Determine the (x, y) coordinate at the center of the cell enclosing the given text.  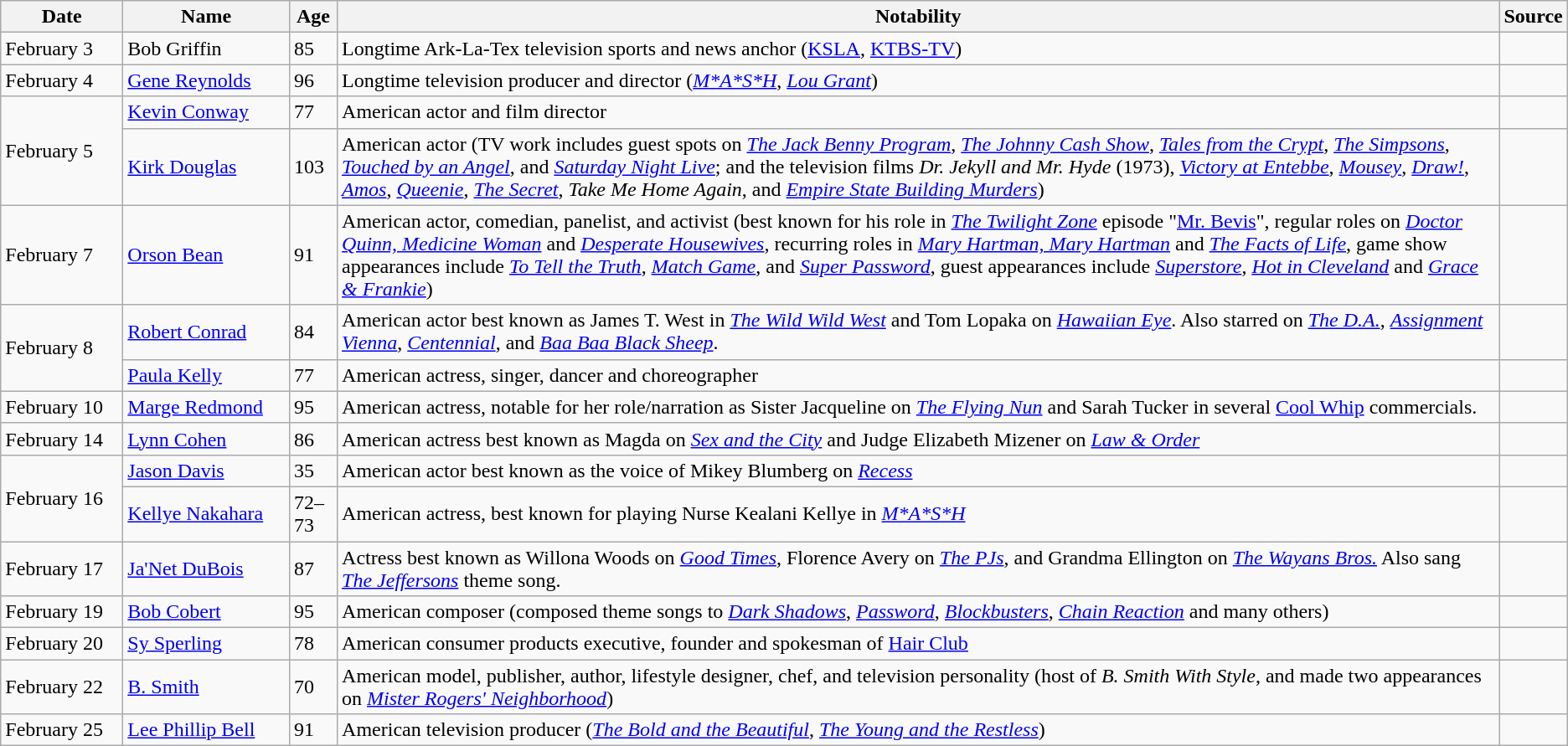
70 (313, 687)
Lee Phillip Bell (206, 730)
Source (1533, 17)
Bob Cobert (206, 612)
96 (313, 80)
B. Smith (206, 687)
Ja'Net DuBois (206, 568)
Paula Kelly (206, 375)
February 17 (62, 568)
American actress, best known for playing Nurse Kealani Kellye in M*A*S*H (918, 514)
February 4 (62, 80)
February 10 (62, 407)
Longtime television producer and director (M*A*S*H, Lou Grant) (918, 80)
American composer (composed theme songs to Dark Shadows, Password, Blockbusters, Chain Reaction and many others) (918, 612)
Orson Bean (206, 255)
February 20 (62, 644)
American actress, singer, dancer and choreographer (918, 375)
85 (313, 49)
72–73 (313, 514)
Lynn Cohen (206, 439)
February 3 (62, 49)
Sy Sperling (206, 644)
35 (313, 471)
February 14 (62, 439)
Gene Reynolds (206, 80)
Name (206, 17)
Kellye Nakahara (206, 514)
78 (313, 644)
Date (62, 17)
Marge Redmond (206, 407)
Robert Conrad (206, 332)
Notability (918, 17)
Jason Davis (206, 471)
February 19 (62, 612)
84 (313, 332)
February 22 (62, 687)
February 7 (62, 255)
Longtime Ark-La-Tex television sports and news anchor (KSLA, KTBS-TV) (918, 49)
Age (313, 17)
Kirk Douglas (206, 167)
86 (313, 439)
February 8 (62, 348)
American actress best known as Magda on Sex and the City and Judge Elizabeth Mizener on Law & Order (918, 439)
February 16 (62, 497)
American actress, notable for her role/narration as Sister Jacqueline on The Flying Nun and Sarah Tucker in several Cool Whip commercials. (918, 407)
February 5 (62, 151)
American actor and film director (918, 112)
American television producer (The Bold and the Beautiful, The Young and the Restless) (918, 730)
103 (313, 167)
American actor best known as the voice of Mikey Blumberg on Recess (918, 471)
American consumer products executive, founder and spokesman of Hair Club (918, 644)
February 25 (62, 730)
87 (313, 568)
Bob Griffin (206, 49)
Kevin Conway (206, 112)
